For the text-containing cell, return its midpoint in (x, y) coordinate format. 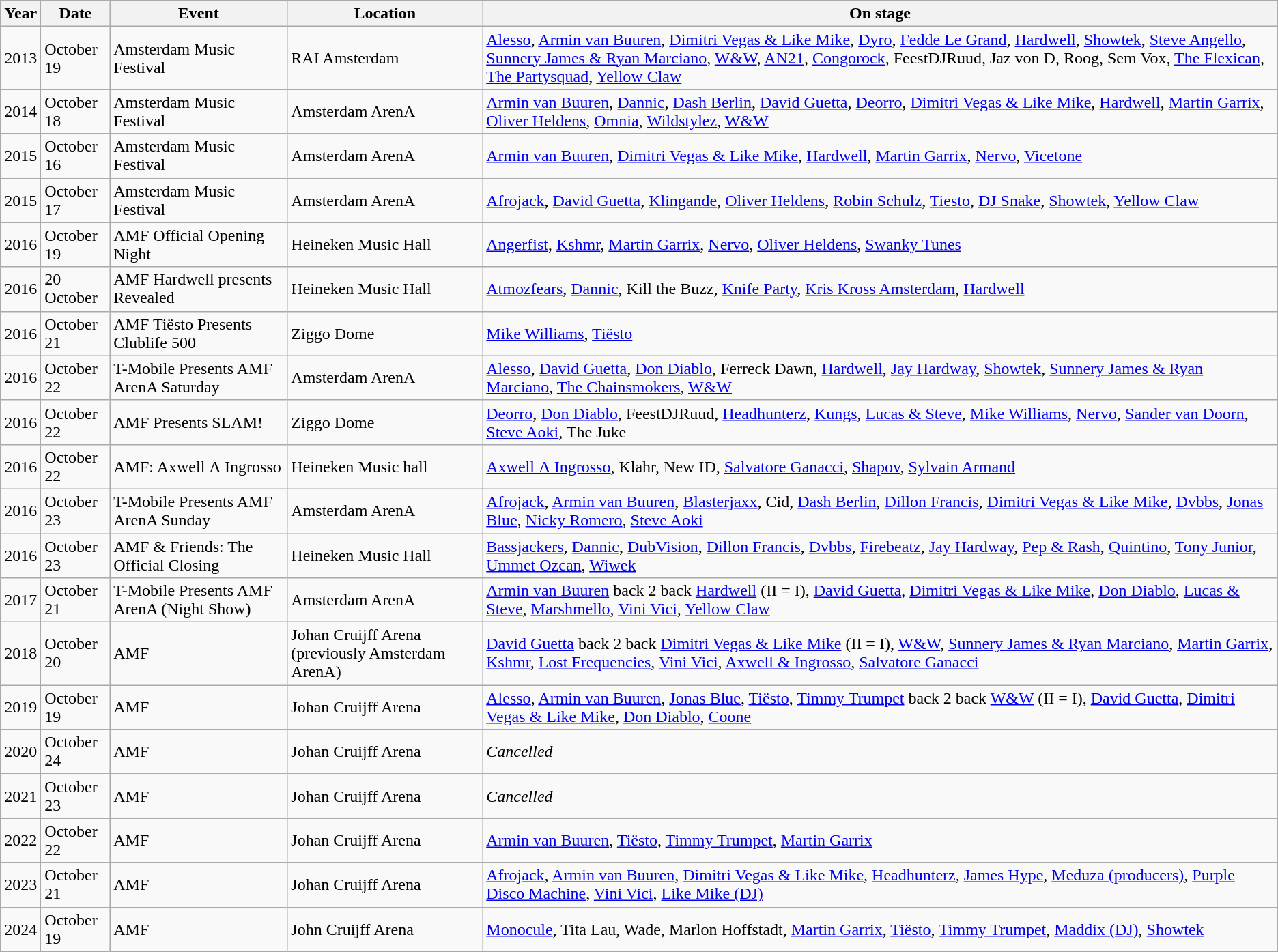
On stage (880, 14)
Axwell Λ Ingrosso, Klahr, New ID, Salvatore Ganacci, Shapov, Sylvain Armand (880, 467)
October 24 (75, 752)
October19 (75, 929)
AMF & Friends: The Official Closing (199, 556)
2022 (20, 841)
October 18 (75, 112)
Location (385, 14)
Mike Williams, Tiësto (880, 333)
2013 (20, 58)
Year (20, 14)
Afrojack, Armin van Buuren, Dimitri Vegas & Like Mike, Headhunterz, James Hype, Meduza (producers), Purple Disco Machine, Vini Vici, Like Mike (DJ) (880, 884)
Angerfist, Kshmr, Martin Garrix, Nervo, Oliver Heldens, Swanky Tunes (880, 244)
AMF Presents SLAM! (199, 422)
October 17 (75, 201)
2014 (20, 112)
Atmozfears, Dannic, Kill the Buzz, Knife Party, Kris Kross Amsterdam, Hardwell (880, 289)
RAI Amsterdam (385, 58)
Afrojack, David Guetta, Klingande, Oliver Heldens, Robin Schulz, Tiesto, DJ Snake, Showtek, Yellow Claw (880, 201)
Armin van Buuren, Dimitri Vegas & Like Mike, Hardwell, Martin Garrix, Nervo, Vicetone (880, 156)
Alesso, David Guetta, Don Diablo, Ferreck Dawn, Hardwell, Jay Hardway, Showtek, Sunnery James & Ryan Marciano, The Chainsmokers, W&W (880, 378)
AMF: Axwell Λ Ingrosso (199, 467)
John Cruijff Arena (385, 929)
2020 (20, 752)
2019 (20, 707)
October 16 (75, 156)
Event (199, 14)
Bassjackers, Dannic, DubVision, Dillon Francis, Dvbbs, Firebeatz, Jay Hardway, Pep & Rash, Quintino, Tony Junior, Ummet Ozcan, Wiwek (880, 556)
2017 (20, 601)
2023 (20, 884)
2024 (20, 929)
Alesso, Armin van Buuren, Jonas Blue, Tiësto, Timmy Trumpet back 2 back W&W (II = I), David Guetta, Dimitri Vegas & Like Mike, Don Diablo, Coone (880, 707)
T-Mobile Presents AMF ArenA (Night Show) (199, 601)
AMF Tiësto Presents Clublife 500 (199, 333)
Monocule, Tita Lau, Wade, Marlon Hoffstadt, Martin Garrix, Tiësto, Timmy Trumpet, Maddix (DJ), Showtek (880, 929)
Date (75, 14)
Armin van Buuren, Tiësto, Timmy Trumpet, Martin Garrix (880, 841)
October 20 (75, 654)
20 October (75, 289)
2018 (20, 654)
October21 (75, 884)
Deorro, Don Diablo, FeestDJRuud, Headhunterz, Kungs, Lucas & Steve, Mike Williams, Nervo, Sander van Doorn, Steve Aoki, The Juke (880, 422)
AMF Official Opening Night (199, 244)
Heineken Music hall (385, 467)
2021 (20, 796)
AMF Hardwell presents Revealed (199, 289)
T-Mobile Presents AMF ArenA Sunday (199, 510)
T-Mobile Presents AMF ArenA Saturday (199, 378)
Afrojack, Armin van Buuren, Blasterjaxx, Cid, Dash Berlin, Dillon Francis, Dimitri Vegas & Like Mike, Dvbbs, Jonas Blue, Nicky Romero, Steve Aoki (880, 510)
Johan Cruijff Arena (previously Amsterdam ArenA) (385, 654)
